Determine the [X, Y] coordinate at the center of the cell enclosing the given text.  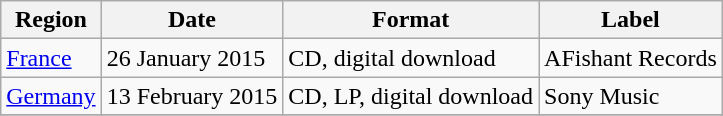
Germany [51, 96]
Date [192, 20]
CD, digital download [411, 58]
Format [411, 20]
Region [51, 20]
13 February 2015 [192, 96]
CD, LP, digital download [411, 96]
AFishant Records [631, 58]
Label [631, 20]
26 January 2015 [192, 58]
France [51, 58]
Sony Music [631, 96]
